Find where the given text appears and provide that cell's center as [x, y] coordinate. 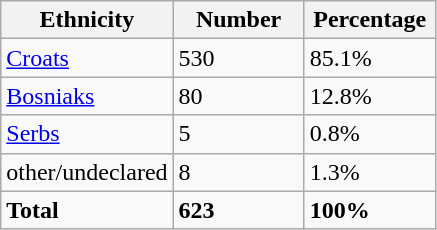
530 [238, 58]
5 [238, 134]
Ethnicity [87, 20]
100% [370, 210]
85.1% [370, 58]
Number [238, 20]
1.3% [370, 172]
0.8% [370, 134]
623 [238, 210]
Croats [87, 58]
80 [238, 96]
Serbs [87, 134]
other/undeclared [87, 172]
Total [87, 210]
12.8% [370, 96]
8 [238, 172]
Bosniaks [87, 96]
Percentage [370, 20]
